For the text-containing cell, return its midpoint in [x, y] coordinate format. 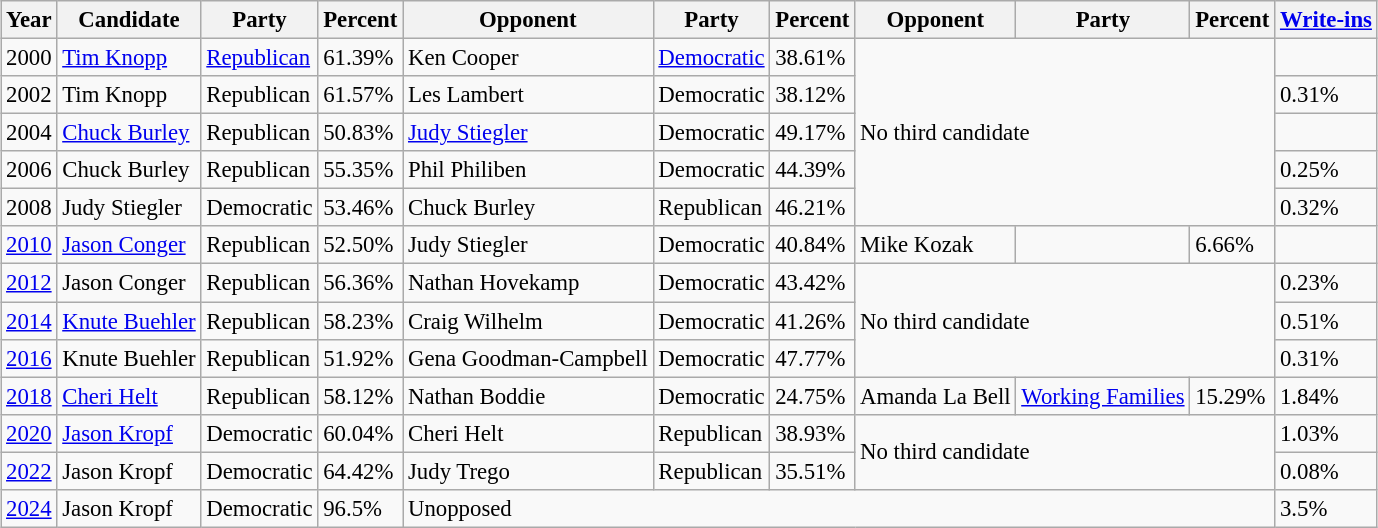
Gena Goodman-Campbell [528, 358]
2004 [29, 133]
Ken Cooper [528, 57]
61.39% [360, 57]
0.51% [1326, 321]
1.03% [1326, 433]
1.84% [1326, 396]
Les Lambert [528, 95]
2018 [29, 396]
55.35% [360, 170]
41.26% [812, 321]
2008 [29, 208]
Mike Kozak [936, 245]
0.23% [1326, 283]
Nathan Boddie [528, 396]
50.83% [360, 133]
2024 [29, 508]
61.57% [360, 95]
53.46% [360, 208]
96.5% [360, 508]
2016 [29, 358]
Phil Philiben [528, 170]
Judy Trego [528, 471]
2002 [29, 95]
38.12% [812, 95]
2010 [29, 245]
0.08% [1326, 471]
38.93% [812, 433]
Amanda La Bell [936, 396]
44.39% [812, 170]
Write-ins [1326, 20]
2022 [29, 471]
47.77% [812, 358]
2020 [29, 433]
64.42% [360, 471]
15.29% [1232, 396]
Year [29, 20]
38.61% [812, 57]
35.51% [812, 471]
40.84% [812, 245]
56.36% [360, 283]
Working Families [1103, 396]
2014 [29, 321]
49.17% [812, 133]
Candidate [129, 20]
Craig Wilhelm [528, 321]
58.23% [360, 321]
0.25% [1326, 170]
3.5% [1326, 508]
52.50% [360, 245]
51.92% [360, 358]
Unopposed [839, 508]
24.75% [812, 396]
Nathan Hovekamp [528, 283]
2006 [29, 170]
6.66% [1232, 245]
43.42% [812, 283]
0.32% [1326, 208]
2012 [29, 283]
2000 [29, 57]
46.21% [812, 208]
60.04% [360, 433]
58.12% [360, 396]
